Provide the (X, Y) coordinate of the cell's center where the given text is located.  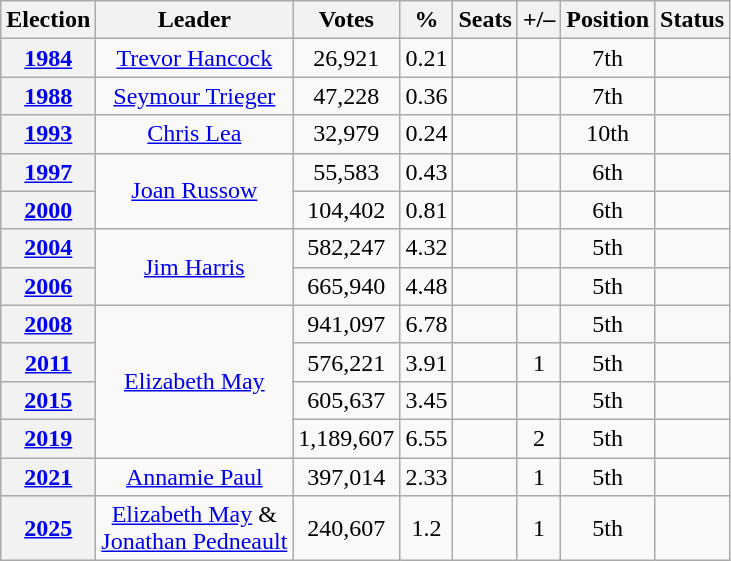
3.45 (426, 400)
Votes (346, 20)
1993 (48, 134)
397,014 (346, 477)
Elizabeth May &Jonathan Pedneault (194, 528)
Election (48, 20)
Annamie Paul (194, 477)
605,637 (346, 400)
1.2 (426, 528)
2.33 (426, 477)
665,940 (346, 286)
6.78 (426, 324)
+/– (538, 20)
0.43 (426, 172)
2025 (48, 528)
2006 (48, 286)
Chris Lea (194, 134)
2015 (48, 400)
% (426, 20)
Position (608, 20)
1988 (48, 96)
Joan Russow (194, 191)
Trevor Hancock (194, 58)
Jim Harris (194, 267)
1997 (48, 172)
240,607 (346, 528)
Leader (194, 20)
4.32 (426, 248)
55,583 (346, 172)
Seymour Trieger (194, 96)
2019 (48, 438)
10th (608, 134)
0.24 (426, 134)
2021 (48, 477)
104,402 (346, 210)
0.36 (426, 96)
0.81 (426, 210)
Status (692, 20)
941,097 (346, 324)
3.91 (426, 362)
2 (538, 438)
1,189,607 (346, 438)
Seats (485, 20)
576,221 (346, 362)
47,228 (346, 96)
6.55 (426, 438)
2011 (48, 362)
26,921 (346, 58)
1984 (48, 58)
582,247 (346, 248)
4.48 (426, 286)
Elizabeth May (194, 381)
2000 (48, 210)
2004 (48, 248)
0.21 (426, 58)
32,979 (346, 134)
2008 (48, 324)
